Detect which cell encompasses the target text, then output its (x, y) center coordinate. 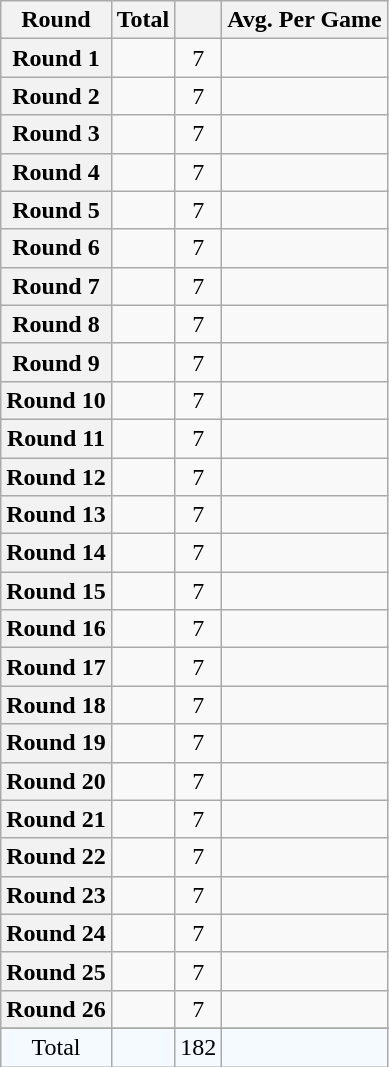
Round 4 (56, 172)
Round 25 (56, 971)
Round 13 (56, 515)
Round 17 (56, 667)
Round 22 (56, 857)
Round 23 (56, 895)
Round 12 (56, 477)
Round (56, 20)
182 (198, 1047)
Round 21 (56, 819)
Round 2 (56, 96)
Round 14 (56, 553)
Round 6 (56, 248)
Round 9 (56, 362)
Round 5 (56, 210)
Round 11 (56, 438)
Round 3 (56, 134)
Round 18 (56, 705)
Round 26 (56, 1009)
Round 24 (56, 933)
Round 1 (56, 58)
Avg. Per Game (304, 20)
Round 16 (56, 629)
Round 19 (56, 743)
Round 20 (56, 781)
Round 10 (56, 400)
Round 8 (56, 324)
Round 7 (56, 286)
Round 15 (56, 591)
